Return [x, y] of the center of cell containing provided text 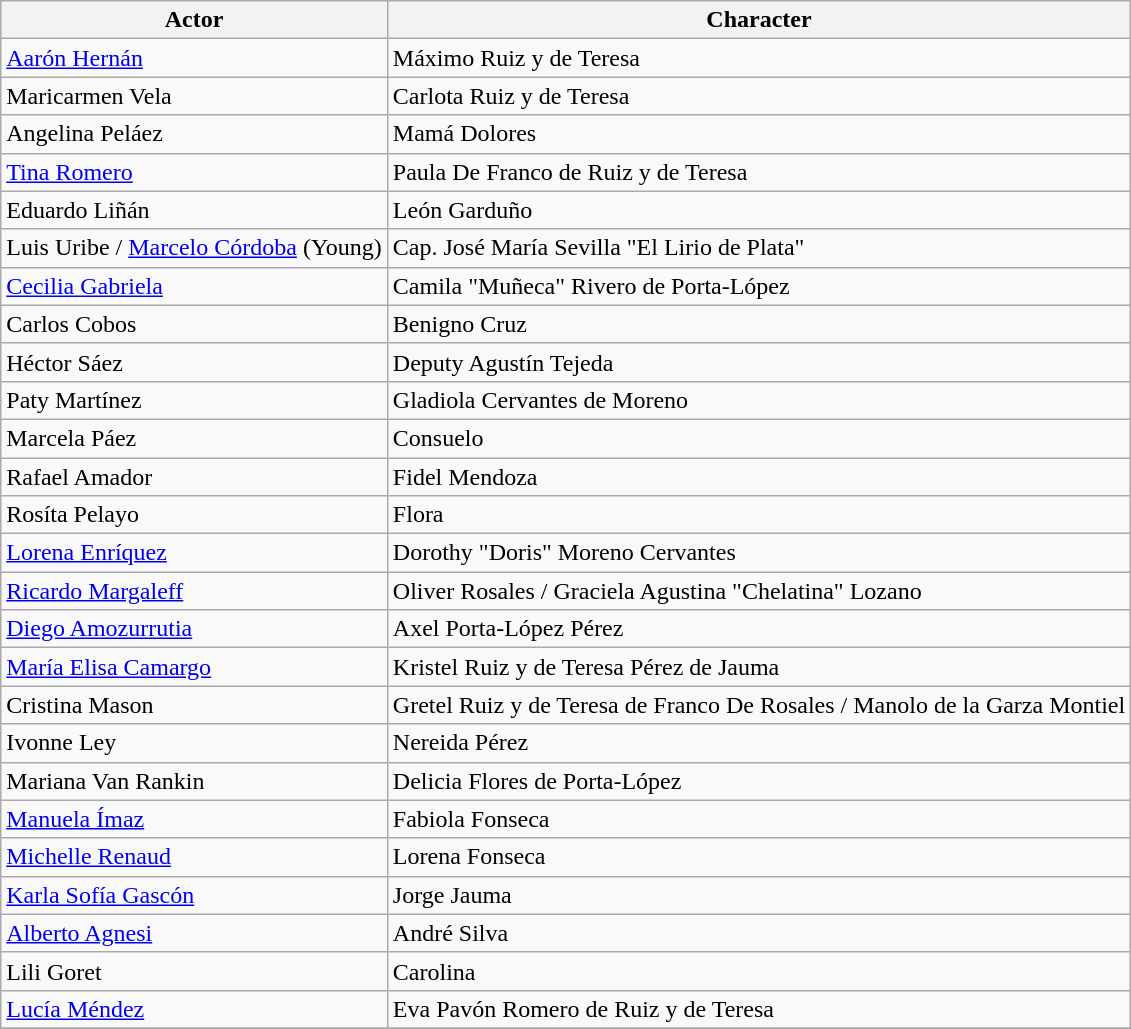
André Silva [758, 933]
Mariana Van Rankin [194, 781]
Manuela Ímaz [194, 819]
Ivonne Ley [194, 743]
Cap. José María Sevilla "El Lirio de Plata" [758, 248]
Consuelo [758, 438]
Delicia Flores de Porta-López [758, 781]
Michelle Renaud [194, 857]
Paula De Franco de Ruiz y de Teresa [758, 172]
León Garduño [758, 210]
Rosíta Pelayo [194, 515]
Angelina Peláez [194, 134]
Fidel Mendoza [758, 477]
Carlota Ruiz y de Teresa [758, 96]
Cristina Mason [194, 705]
Jorge Jauma [758, 895]
Oliver Rosales / Graciela Agustina "Chelatina" Lozano [758, 591]
Tina Romero [194, 172]
Karla Sofía Gascón [194, 895]
Carlos Cobos [194, 324]
Kristel Ruiz y de Teresa Pérez de Jauma [758, 667]
Fabiola Fonseca [758, 819]
Alberto Agnesi [194, 933]
Deputy Agustín Tejeda [758, 362]
Lorena Enríquez [194, 553]
Marcela Páez [194, 438]
Carolina [758, 971]
Dorothy "Doris" Moreno Cervantes [758, 553]
Actor [194, 20]
Lucía Méndez [194, 1009]
Gretel Ruiz y de Teresa de Franco De Rosales / Manolo de la Garza Montiel [758, 705]
Ricardo Margaleff [194, 591]
Lorena Fonseca [758, 857]
Camila "Muñeca" Rivero de Porta-López [758, 286]
Luis Uribe / Marcelo Córdoba (Young) [194, 248]
Maricarmen Vela [194, 96]
Paty Martínez [194, 400]
Axel Porta-López Pérez [758, 629]
Cecilia Gabriela [194, 286]
Héctor Sáez [194, 362]
Nereida Pérez [758, 743]
Máximo Ruiz y de Teresa [758, 58]
Flora [758, 515]
Mamá Dolores [758, 134]
Eduardo Liñán [194, 210]
Benigno Cruz [758, 324]
Character [758, 20]
Gladiola Cervantes de Moreno [758, 400]
María Elisa Camargo [194, 667]
Lili Goret [194, 971]
Diego Amozurrutia [194, 629]
Rafael Amador [194, 477]
Eva Pavón Romero de Ruiz y de Teresa [758, 1009]
Aarón Hernán [194, 58]
